Search for the cell housing the specified text and yield its (x, y) center coordinate. 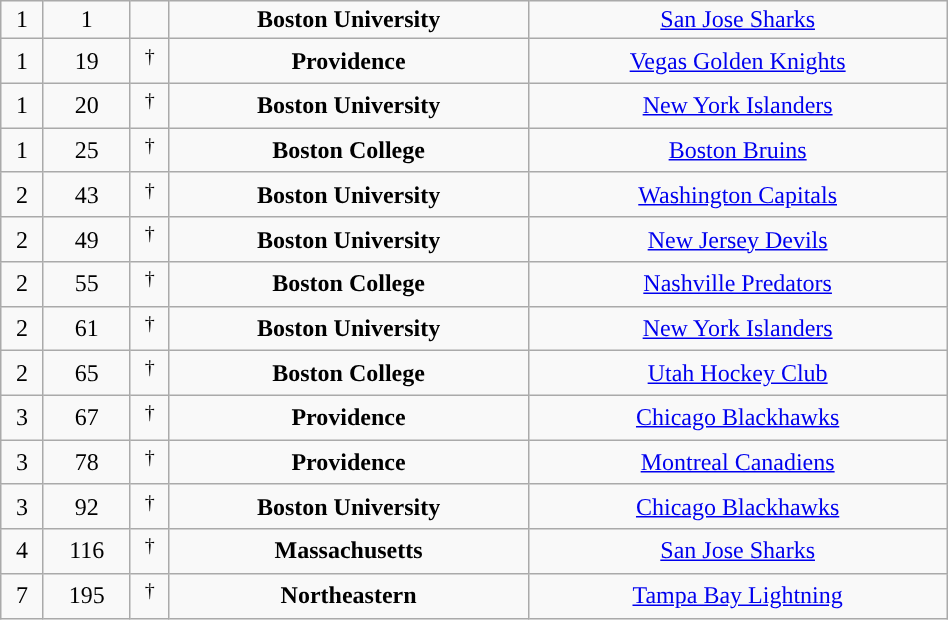
Boston Bruins (738, 150)
25 (86, 150)
43 (86, 194)
116 (86, 552)
4 (22, 552)
New Jersey Devils (738, 240)
67 (86, 418)
Vegas Golden Knights (738, 62)
78 (86, 462)
65 (86, 374)
Massachusetts (348, 552)
19 (86, 62)
61 (86, 328)
49 (86, 240)
7 (22, 596)
Nashville Predators (738, 284)
Utah Hockey Club (738, 374)
92 (86, 506)
195 (86, 596)
Washington Capitals (738, 194)
55 (86, 284)
Tampa Bay Lightning (738, 596)
20 (86, 106)
Montreal Canadiens (738, 462)
Northeastern (348, 596)
